Pinpoint the cell where the given text exists, returning its [X, Y] midpoint coordinate. 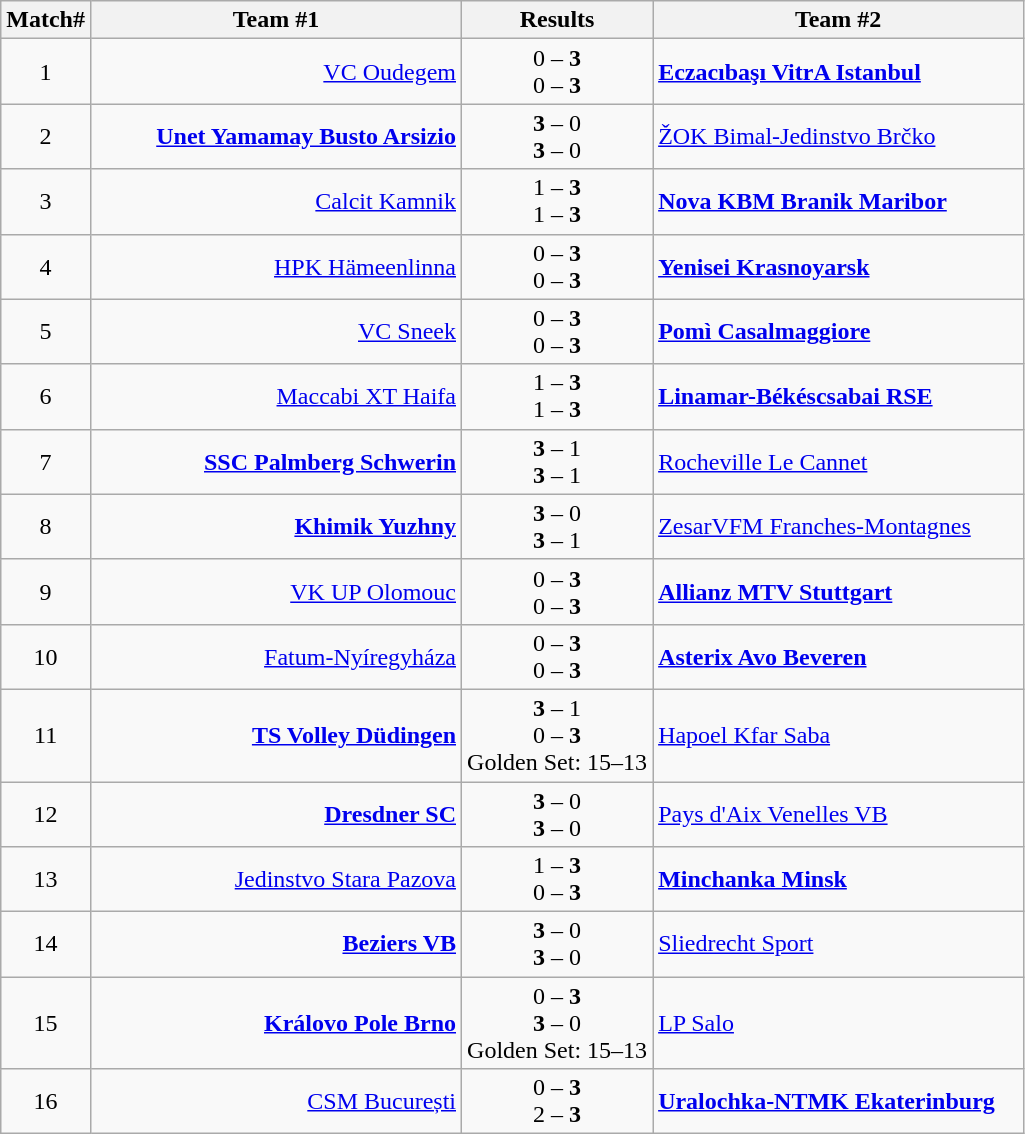
ŽOK Bimal-Jedinstvo Brčko [838, 136]
Yenisei Krasnoyarsk [838, 266]
Královo Pole Brno [276, 1023]
Sliedrecht Sport [838, 944]
2 [46, 136]
Minchanka Minsk [838, 880]
Dresdner SC [276, 814]
8 [46, 526]
Pomì Casalmaggiore [838, 332]
12 [46, 814]
Asterix Avo Beveren [838, 656]
13 [46, 880]
Match# [46, 20]
Nova KBM Branik Maribor [838, 202]
LP Salo [838, 1023]
VK UP Olomouc [276, 592]
3 [46, 202]
SSC Palmberg Schwerin [276, 462]
14 [46, 944]
6 [46, 396]
5 [46, 332]
Uralochka-NTMK Ekaterinburg [838, 1102]
3 – 0 3 – 1 [558, 526]
Calcit Kamnik [276, 202]
Team #1 [276, 20]
VC Sneek [276, 332]
Pays d'Aix Venelles VB [838, 814]
Fatum-Nyíregyháza [276, 656]
Team #2 [838, 20]
1 [46, 72]
TS Volley Düdingen [276, 735]
11 [46, 735]
Unet Yamamay Busto Arsizio [276, 136]
0 – 3 3 – 0 Golden Set: 15–13 [558, 1023]
4 [46, 266]
Maccabi XT Haifa [276, 396]
9 [46, 592]
Linamar-Békéscsabai RSE [838, 396]
Beziers VB [276, 944]
Khimik Yuzhny [276, 526]
3 – 1 3 – 1 [558, 462]
Hapoel Kfar Saba [838, 735]
Rocheville Le Cannet [838, 462]
1 – 3 0 – 3 [558, 880]
0 – 3 2 – 3 [558, 1102]
10 [46, 656]
Jedinstvo Stara Pazova [276, 880]
7 [46, 462]
Results [558, 20]
HPK Hämeenlinna [276, 266]
ZesarVFM Franches-Montagnes [838, 526]
15 [46, 1023]
VC Oudegem [276, 72]
3 – 1 0 – 3 Golden Set: 15–13 [558, 735]
Eczacıbaşı VitrA Istanbul [838, 72]
16 [46, 1102]
Allianz MTV Stuttgart [838, 592]
CSM București [276, 1102]
